Locate the cell with the specified text and output its (x, y) center coordinate. 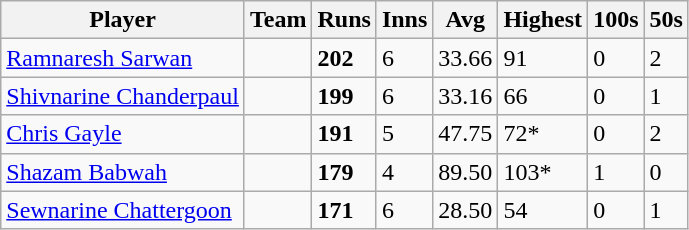
179 (344, 172)
72* (543, 134)
191 (344, 134)
Team (278, 20)
Runs (344, 20)
171 (344, 210)
Avg (466, 20)
54 (543, 210)
5 (404, 134)
Shivnarine Chanderpaul (123, 96)
4 (404, 172)
Ramnaresh Sarwan (123, 58)
202 (344, 58)
100s (616, 20)
199 (344, 96)
89.50 (466, 172)
28.50 (466, 210)
Sewnarine Chattergoon (123, 210)
Chris Gayle (123, 134)
66 (543, 96)
Player (123, 20)
Inns (404, 20)
50s (666, 20)
Shazam Babwah (123, 172)
Highest (543, 20)
103* (543, 172)
33.66 (466, 58)
91 (543, 58)
33.16 (466, 96)
47.75 (466, 134)
